Detect which cell encompasses the target text, then output its [x, y] center coordinate. 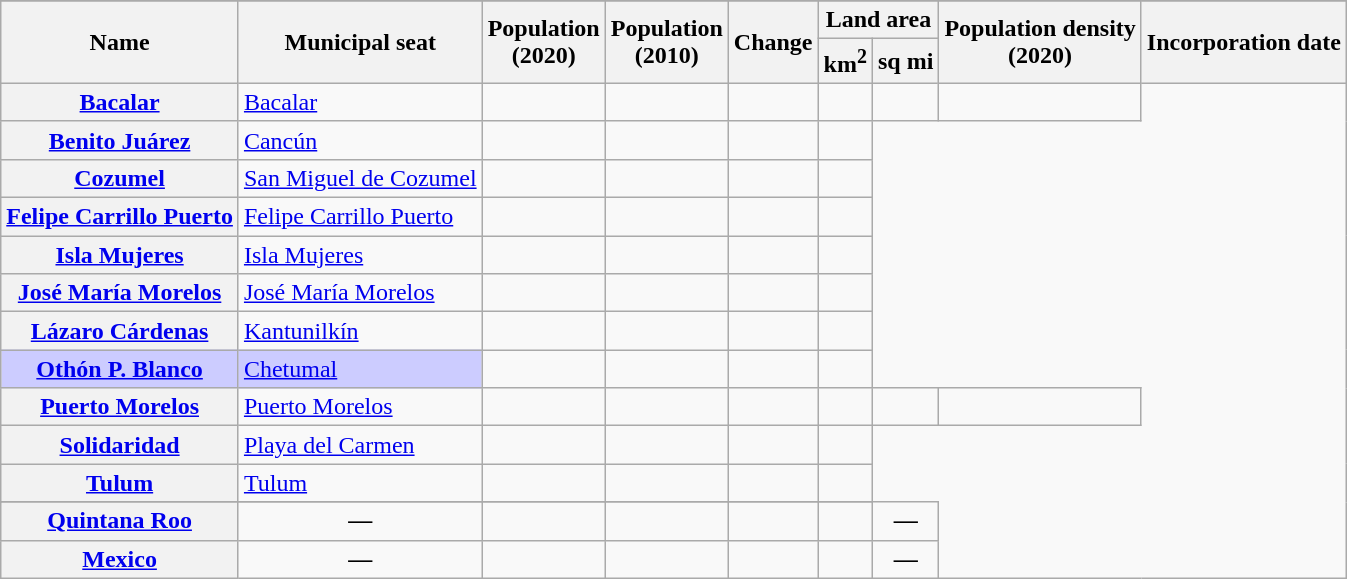
Solidaridad [120, 445]
sq mi [905, 62]
Kantunilkín [360, 331]
Lázaro Cárdenas [120, 331]
km2 [845, 62]
Othón P. Blanco [120, 369]
San Miguel de Cozumel [360, 178]
Change [773, 42]
Quintana Roo [120, 521]
Population density(2020) [1040, 42]
Benito Juárez [120, 140]
Chetumal [360, 369]
Municipal seat [360, 42]
Incorporation date [1244, 42]
Playa del Carmen [360, 445]
Name [120, 42]
Land area [878, 20]
Population(2010) [666, 42]
Cancún [360, 140]
Population(2020) [544, 42]
Cozumel [120, 178]
Mexico [120, 559]
